Extract the (X, Y) coordinate from the center of the cell holding the provided text.  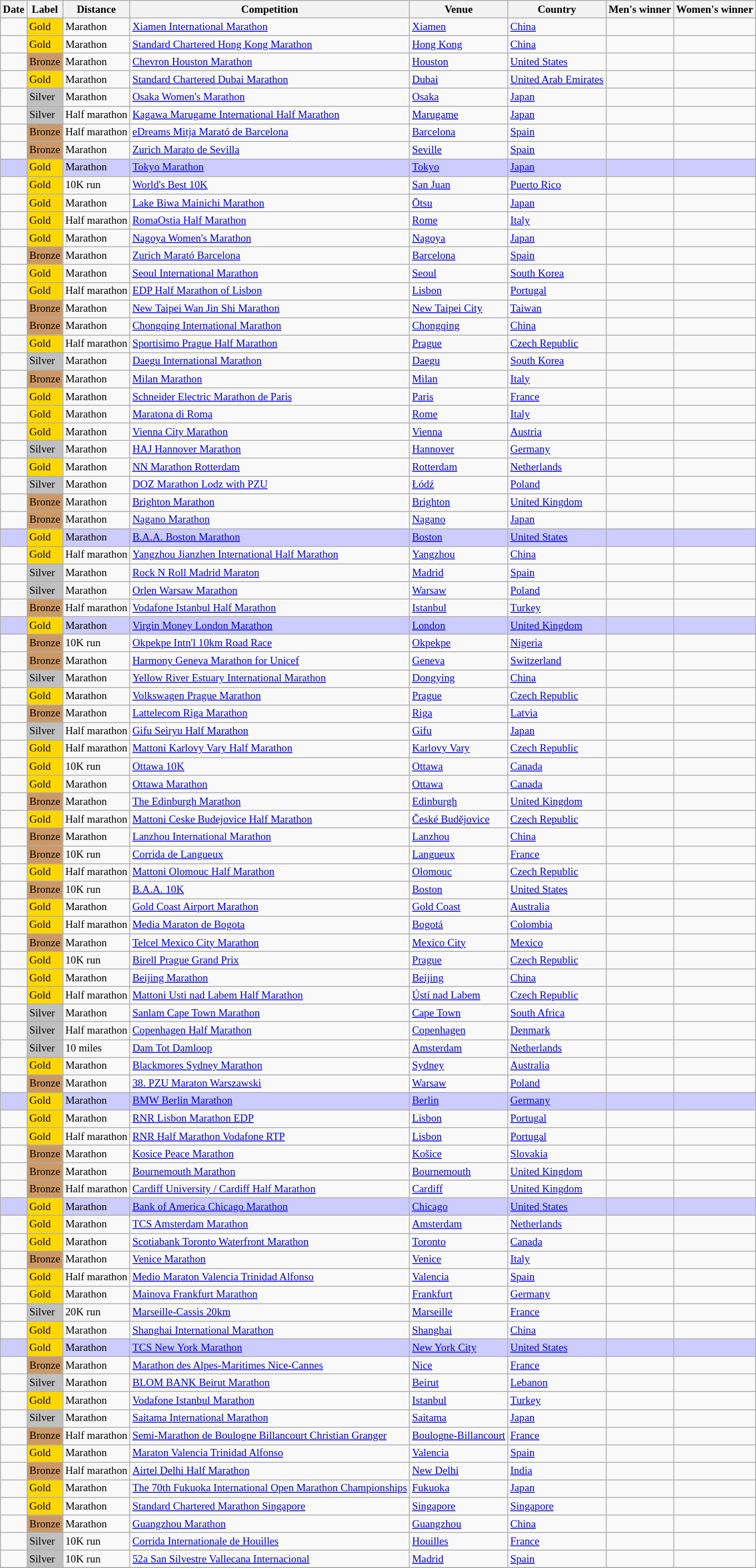
Zurich Marato de Sevilla (269, 150)
Kosice Peace Marathon (269, 1154)
Xiamen (458, 27)
Geneva (458, 661)
Karlovy Vary (458, 749)
Kagawa Marugame International Half Marathon (269, 115)
Cardiff (458, 1189)
Guangzhou (458, 1524)
South Africa (557, 1013)
NN Marathon Rotterdam (269, 467)
Houston (458, 62)
Lattelecom Riga Marathon (269, 714)
United Arab Emirates (557, 80)
Switzerland (557, 661)
TCS Amsterdam Marathon (269, 1225)
Okpekpe (458, 643)
Beijing Marathon (269, 978)
Fukuoka (458, 1488)
Yangzhou Jianzhen International Half Marathon (269, 555)
38. PZU Maraton Warszawski (269, 1084)
Marseille (458, 1313)
Blackmores Sydney Marathon (269, 1066)
Copenhagen (458, 1031)
London (458, 626)
Milan Marathon (269, 379)
Lanzhou International Marathon (269, 837)
Corrida de Langueux (269, 854)
Rock N Roll Madrid Maraton (269, 573)
Virgin Money London Marathon (269, 626)
Nigeria (557, 643)
10 miles (97, 1048)
Mattoni Olomouc Half Marathon (269, 872)
Milan (458, 379)
Dubai (458, 80)
Seoul International Marathon (269, 273)
Ottawa 10K (269, 766)
Yangzhou (458, 555)
20K run (97, 1313)
Airtel Delhi Half Marathon (269, 1471)
New York City (458, 1348)
52a San Silvestre Vallecana Internacional (269, 1559)
B.A.A. 10K (269, 890)
Mainova Frankfurt Marathon (269, 1295)
Cardiff University / Cardiff Half Marathon (269, 1189)
TCS New York Marathon (269, 1348)
Country (557, 9)
Competition (269, 9)
Medio Maraton Valencia Trinidad Alfonso (269, 1277)
Maraton Valencia Trinidad Alfonso (269, 1453)
Distance (97, 9)
Zurich Marató Barcelona (269, 256)
New Taipei Wan Jin Shi Marathon (269, 308)
Chevron Houston Marathon (269, 62)
Mattoni Karlovy Vary Half Marathon (269, 749)
Chongqing (458, 326)
Puerto Rico (557, 185)
Beirut (458, 1383)
Mexico (557, 943)
Daegu (458, 361)
Date (14, 9)
Orlen Warsaw Marathon (269, 591)
Shanghai (458, 1330)
Standard Chartered Marathon Singapore (269, 1506)
Nagano Marathon (269, 520)
Košice (458, 1154)
Łódź (458, 485)
Nagoya Women's Marathon (269, 238)
Harmony Geneva Marathon for Unicef (269, 661)
Slovakia (557, 1154)
Langueux (458, 854)
Venice Marathon (269, 1260)
Sanlam Cape Town Marathon (269, 1013)
Gold Coast (458, 907)
Paris (458, 397)
Nagano (458, 520)
Label (45, 9)
The Edinburgh Marathon (269, 802)
Houilles (458, 1541)
Men's winner (640, 9)
Bournemouth (458, 1172)
DOZ Marathon Lodz with PZU (269, 485)
Osaka Women's Marathon (269, 97)
Osaka (458, 97)
HAJ Hannover Marathon (269, 450)
Vodafone Istanbul Marathon (269, 1400)
New Taipei City (458, 308)
Hong Kong (458, 45)
Rotterdam (458, 467)
Riga (458, 714)
Colombia (557, 925)
Ústí nad Labem (458, 995)
Tokyo (458, 168)
Sportisimo Prague Half Marathon (269, 344)
Gifu Seiryu Half Marathon (269, 731)
Marugame (458, 115)
Taiwan (557, 308)
BMW Berlin Marathon (269, 1101)
Brighton Marathon (269, 502)
Corrida Internationale de Houilles (269, 1541)
Guangzhou Marathon (269, 1524)
Xiamen International Marathon (269, 27)
World's Best 10K (269, 185)
Denmark (557, 1031)
Marathon des Alpes-Maritimes Nice-Cannes (269, 1365)
Copenhagen Half Marathon (269, 1031)
Vienna City Marathon (269, 432)
Frankfurt (458, 1295)
Berlin (458, 1101)
Venice (458, 1260)
Mattoni Ceske Budejovice Half Marathon (269, 819)
Dongying (458, 679)
New Delhi (458, 1471)
Nagoya (458, 238)
Scotiabank Toronto Waterfront Marathon (269, 1242)
Schneider Electric Marathon de Paris (269, 397)
Gifu (458, 731)
Gold Coast Airport Marathon (269, 907)
BLOM BANK Beirut Marathon (269, 1383)
B.A.A. Boston Marathon (269, 538)
Marseille-Cassis 20km (269, 1313)
RNR Lisbon Marathon EDP (269, 1119)
Boulogne-Billancourt (458, 1436)
The 70th Fukuoka International Open Marathon Championships (269, 1488)
Hannover (458, 450)
Maratona di Roma (269, 414)
Austria (557, 432)
Olomouc (458, 872)
Bournemouth Marathon (269, 1172)
RNR Half Marathon Vodafone RTP (269, 1137)
Semi-Marathon de Boulogne Billancourt Christian Granger (269, 1436)
Bank of America Chicago Marathon (269, 1207)
Latvia (557, 714)
Seoul (458, 273)
RomaOstia Half Marathon (269, 220)
Lanzhou (458, 837)
Mattoni Usti nad Labem Half Marathon (269, 995)
Vodafone Istanbul Half Marathon (269, 608)
Tokyo Marathon (269, 168)
San Juan (458, 185)
České Budějovice (458, 819)
Brighton (458, 502)
Seville (458, 150)
Chicago (458, 1207)
Chongqing International Marathon (269, 326)
Venue (458, 9)
Shanghai International Marathon (269, 1330)
Daegu International Marathon (269, 361)
Cape Town (458, 1013)
Sydney (458, 1066)
EDP Half Marathon of Lisbon (269, 291)
Okpekpe Intn'l 10km Road Race (269, 643)
eDreams Mitja Marató de Barcelona (269, 132)
Standard Chartered Dubai Marathon (269, 80)
Standard Chartered Hong Kong Marathon (269, 45)
Nice (458, 1365)
Saitama International Marathon (269, 1418)
Toronto (458, 1242)
Ottawa Marathon (269, 784)
India (557, 1471)
Women's winner (714, 9)
Ōtsu (458, 203)
Lebanon (557, 1383)
Telcel Mexico City Marathon (269, 943)
Lake Biwa Mainichi Marathon (269, 203)
Edinburgh (458, 802)
Vienna (458, 432)
Bogotá (458, 925)
Birell Prague Grand Prix (269, 960)
Volkswagen Prague Marathon (269, 696)
Beijing (458, 978)
Mexico City (458, 943)
Dam Tot Damloop (269, 1048)
Saitama (458, 1418)
Yellow River Estuary International Marathon (269, 679)
Media Maraton de Bogota (269, 925)
